Search for the cell housing the specified text and yield its [x, y] center coordinate. 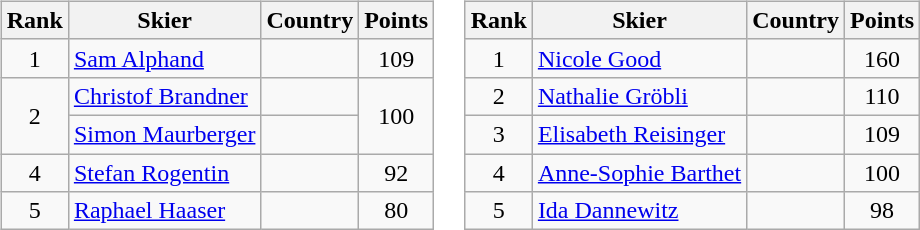
Sam Alphand [164, 58]
160 [882, 58]
80 [396, 211]
Simon Maurberger [164, 134]
Elisabeth Reisinger [639, 134]
Nicole Good [639, 58]
110 [882, 96]
92 [396, 173]
98 [882, 211]
Ida Dannewitz [639, 211]
Christof Brandner [164, 96]
Anne-Sophie Barthet [639, 173]
Raphael Haaser [164, 211]
Nathalie Gröbli [639, 96]
Stefan Rogentin [164, 173]
3 [498, 134]
